Provide the (x, y) coordinate of the cell's center where the given text is located.  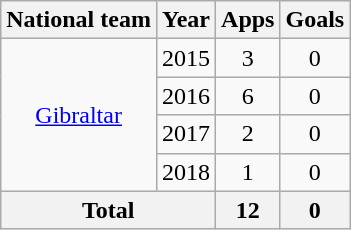
Year (186, 20)
12 (248, 210)
2017 (186, 134)
6 (248, 96)
Apps (248, 20)
Total (108, 210)
2 (248, 134)
National team (79, 20)
Gibraltar (79, 115)
3 (248, 58)
2015 (186, 58)
2018 (186, 172)
1 (248, 172)
2016 (186, 96)
Goals (315, 20)
